Scan for the cell matching the given text and deliver its [X, Y] coordinate at center. 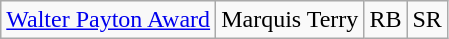
RB [386, 20]
Marquis Terry [290, 20]
Walter Payton Award [108, 20]
SR [427, 20]
